Provide the (X, Y) coordinate of the cell's center where the given text is located.  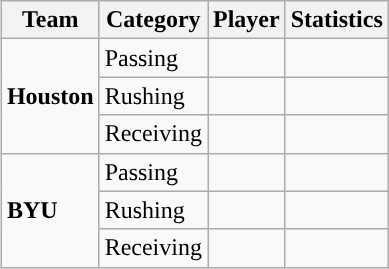
Player (247, 20)
Statistics (336, 20)
Team (50, 20)
Category (153, 20)
Houston (50, 96)
BYU (50, 210)
